Return the [X, Y] coordinate for the center point of the cell that contains the specified text.  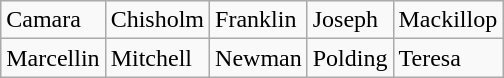
Franklin [259, 20]
Marcellin [53, 58]
Joseph [350, 20]
Newman [259, 58]
Camara [53, 20]
Mackillop [448, 20]
Chisholm [157, 20]
Mitchell [157, 58]
Teresa [448, 58]
Polding [350, 58]
